Capture the cell that displays the provided text and extract its (X, Y) central coordinate. 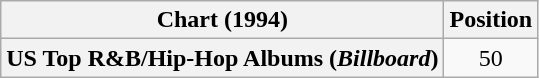
Position (491, 20)
US Top R&B/Hip-Hop Albums (Billboard) (222, 58)
50 (491, 58)
Chart (1994) (222, 20)
